Capture the cell that displays the provided text and extract its [x, y] central coordinate. 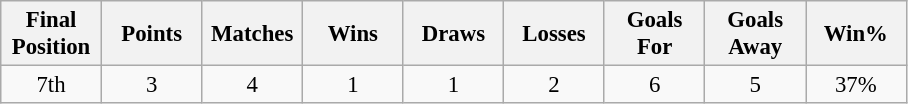
5 [756, 85]
Goals Away [756, 34]
6 [654, 85]
37% [856, 85]
Final Position [52, 34]
2 [554, 85]
Losses [554, 34]
Win% [856, 34]
Matches [252, 34]
Goals For [654, 34]
Wins [354, 34]
Draws [454, 34]
Points [152, 34]
7th [52, 85]
4 [252, 85]
3 [152, 85]
